Extract the [x, y] coordinate from the center of the cell holding the provided text.  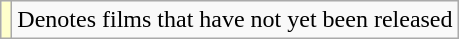
Denotes films that have not yet been released [235, 20]
